For the text-containing cell, return its midpoint in [X, Y] coordinate format. 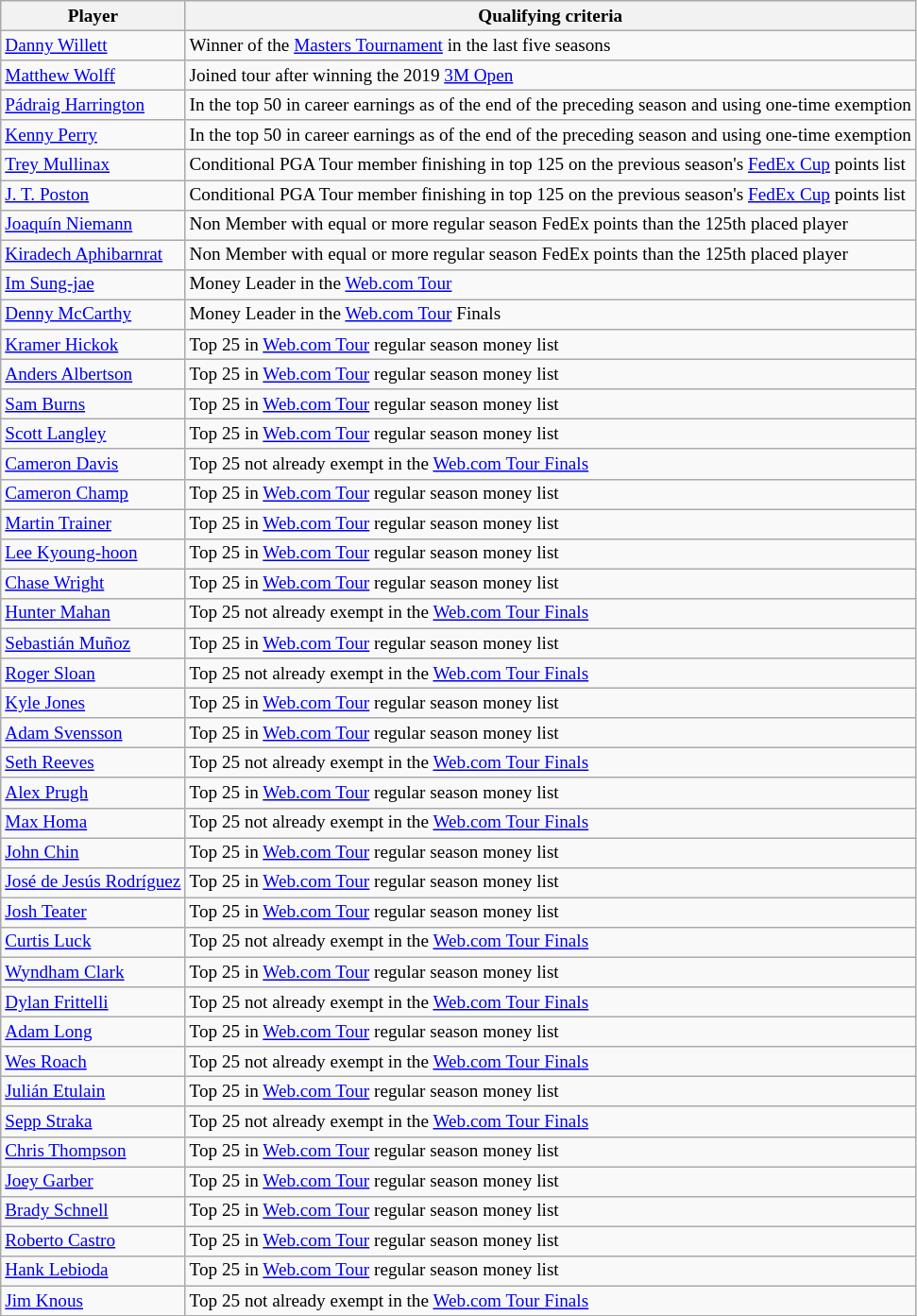
Martin Trainer [93, 523]
Roberto Castro [93, 1241]
Hunter Mahan [93, 613]
Alex Prugh [93, 793]
José de Jesús Rodríguez [93, 882]
Qualifying criteria [551, 16]
J. T. Poston [93, 195]
Max Homa [93, 823]
Scott Langley [93, 435]
Hank Lebioda [93, 1271]
Cameron Davis [93, 464]
Adam Svensson [93, 733]
Seth Reeves [93, 763]
Dylan Frittelli [93, 1002]
Lee Kyoung-hoon [93, 554]
Kyle Jones [93, 703]
John Chin [93, 852]
Chase Wright [93, 584]
Sepp Straka [93, 1121]
Matthew Wolff [93, 76]
Curtis Luck [93, 942]
Winner of the Masters Tournament in the last five seasons [551, 45]
Joined tour after winning the 2019 3M Open [551, 76]
Kramer Hickok [93, 345]
Money Leader in the Web.com Tour [551, 284]
Danny Willett [93, 45]
Joaquín Niemann [93, 225]
Julián Etulain [93, 1092]
Sebastián Muñoz [93, 643]
Wyndham Clark [93, 972]
Adam Long [93, 1032]
Joey Garber [93, 1182]
Brady Schnell [93, 1211]
Jim Knous [93, 1301]
Kiradech Aphibarnrat [93, 255]
Pádraig Harrington [93, 105]
Cameron Champ [93, 494]
Sam Burns [93, 404]
Player [93, 16]
Wes Roach [93, 1062]
Chris Thompson [93, 1152]
Anders Albertson [93, 374]
Kenny Perry [93, 135]
Trey Mullinax [93, 165]
Money Leader in the Web.com Tour Finals [551, 315]
Denny McCarthy [93, 315]
Im Sung-jae [93, 284]
Josh Teater [93, 913]
Roger Sloan [93, 674]
